For the text-containing cell, return its midpoint in [x, y] coordinate format. 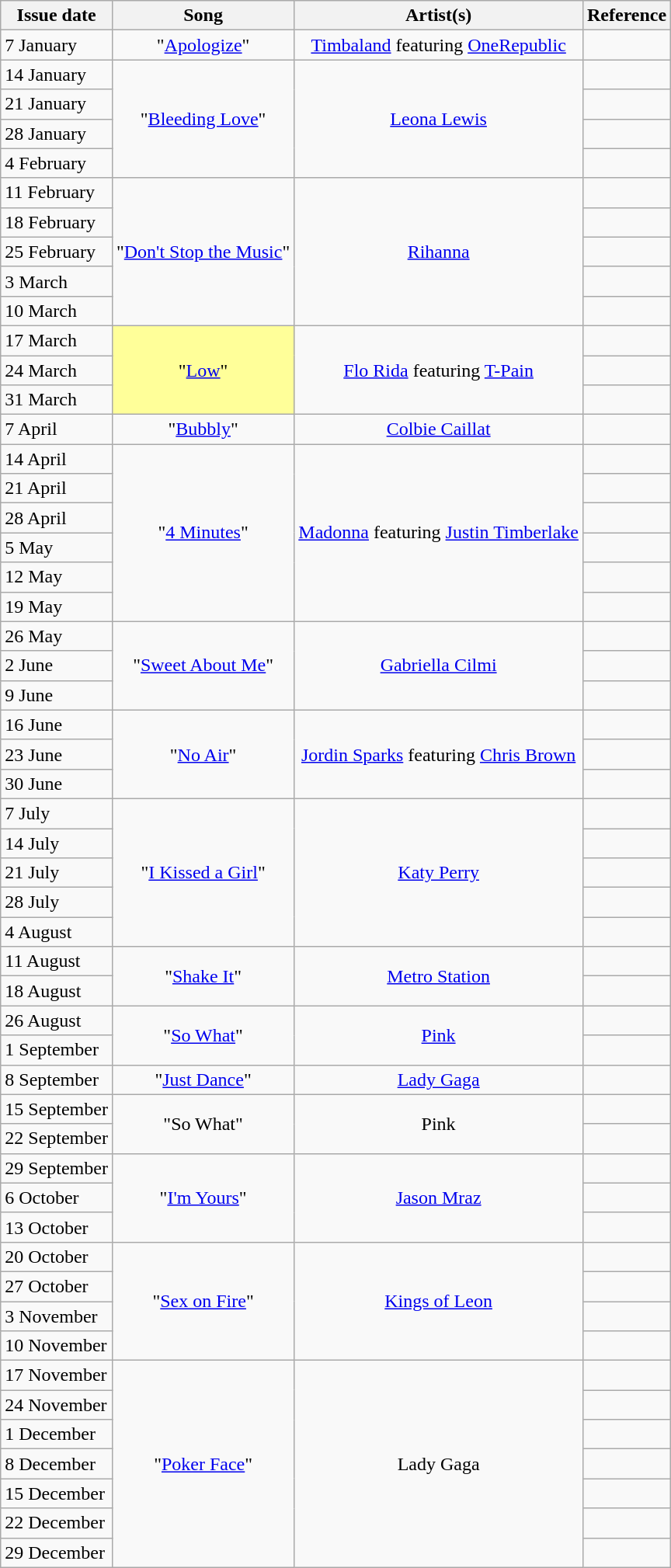
9 June [57, 695]
16 June [57, 725]
28 July [57, 902]
28 January [57, 134]
24 November [57, 1405]
4 August [57, 932]
Madonna featuring Justin Timberlake [439, 533]
17 March [57, 340]
Katy Perry [439, 872]
5 May [57, 548]
1 December [57, 1434]
"No Air" [203, 754]
26 May [57, 636]
"4 Minutes" [203, 533]
2 June [57, 666]
Issue date [57, 16]
Rihanna [439, 252]
Metro Station [439, 976]
11 February [57, 193]
3 March [57, 281]
21 July [57, 873]
Song [203, 16]
Leona Lewis [439, 119]
8 December [57, 1464]
Colbie Caillat [439, 429]
"Don't Stop the Music" [203, 252]
14 July [57, 843]
3 November [57, 1316]
6 October [57, 1198]
Kings of Leon [439, 1301]
14 April [57, 459]
1 September [57, 1050]
20 October [57, 1257]
18 February [57, 222]
"Shake It" [203, 976]
7 January [57, 45]
17 November [57, 1375]
"I'm Yours" [203, 1198]
"Bubbly" [203, 429]
"Sex on Fire" [203, 1301]
23 June [57, 754]
Reference [626, 16]
25 February [57, 252]
13 October [57, 1227]
10 March [57, 311]
24 March [57, 370]
14 January [57, 75]
10 November [57, 1346]
8 September [57, 1080]
18 August [57, 991]
30 June [57, 784]
"Sweet About Me" [203, 666]
"I Kissed a Girl" [203, 872]
Flo Rida featuring T-Pain [439, 370]
"Bleeding Love" [203, 119]
29 September [57, 1168]
12 May [57, 577]
22 December [57, 1523]
4 February [57, 163]
"Poker Face" [203, 1464]
Timbaland featuring OneRepublic [439, 45]
Artist(s) [439, 16]
"Apologize" [203, 45]
"Just Dance" [203, 1080]
19 May [57, 607]
"Low" [203, 370]
27 October [57, 1286]
28 April [57, 518]
31 March [57, 400]
Jason Mraz [439, 1198]
21 January [57, 104]
Jordin Sparks featuring Chris Brown [439, 754]
Gabriella Cilmi [439, 666]
21 April [57, 488]
15 September [57, 1109]
15 December [57, 1493]
29 December [57, 1552]
22 September [57, 1139]
7 July [57, 813]
7 April [57, 429]
26 August [57, 1020]
11 August [57, 961]
